Output the [X, Y] coordinate of the center of the cell containing the given text.  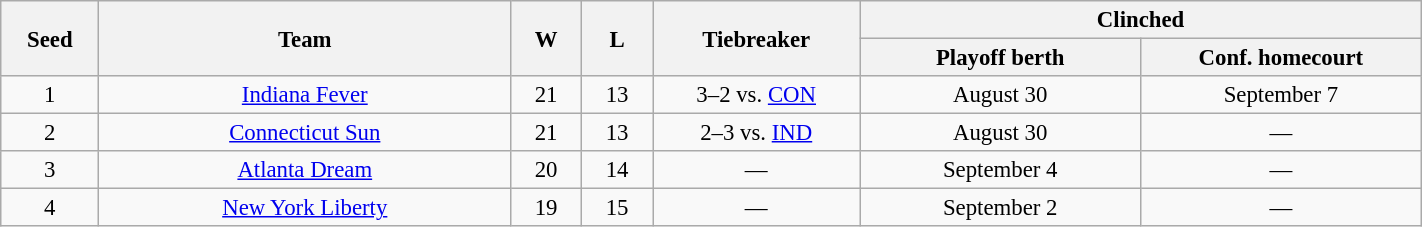
15 [618, 208]
2–3 vs. IND [756, 133]
2 [50, 133]
September 2 [1000, 208]
Connecticut Sun [305, 133]
Team [305, 38]
19 [546, 208]
Atlanta Dream [305, 170]
September 7 [1282, 95]
Playoff berth [1000, 58]
14 [618, 170]
New York Liberty [305, 208]
Clinched [1140, 20]
Seed [50, 38]
W [546, 38]
3 [50, 170]
Tiebreaker [756, 38]
20 [546, 170]
September 4 [1000, 170]
1 [50, 95]
4 [50, 208]
3–2 vs. CON [756, 95]
Conf. homecourt [1282, 58]
Indiana Fever [305, 95]
L [618, 38]
